Identify which cell holds the provided text, then report its [x, y] central coordinate. 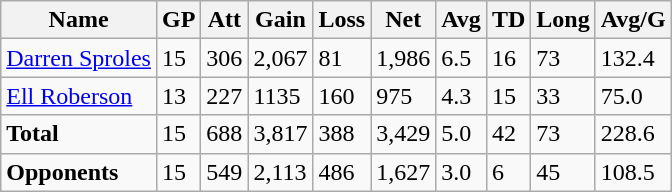
6 [508, 172]
Avg/G [633, 20]
6.5 [462, 58]
GP [178, 20]
33 [563, 96]
160 [342, 96]
Avg [462, 20]
Darren Sproles [79, 58]
Att [224, 20]
549 [224, 172]
Total [79, 134]
228.6 [633, 134]
Loss [342, 20]
1,627 [404, 172]
306 [224, 58]
Net [404, 20]
486 [342, 172]
975 [404, 96]
227 [224, 96]
Ell Roberson [79, 96]
42 [508, 134]
1,986 [404, 58]
Opponents [79, 172]
Gain [280, 20]
81 [342, 58]
108.5 [633, 172]
688 [224, 134]
5.0 [462, 134]
TD [508, 20]
3.0 [462, 172]
45 [563, 172]
3,429 [404, 134]
Name [79, 20]
16 [508, 58]
Long [563, 20]
75.0 [633, 96]
2,113 [280, 172]
13 [178, 96]
1135 [280, 96]
2,067 [280, 58]
3,817 [280, 134]
132.4 [633, 58]
4.3 [462, 96]
388 [342, 134]
